Return the [X, Y] coordinate for the center point of the cell that contains the specified text.  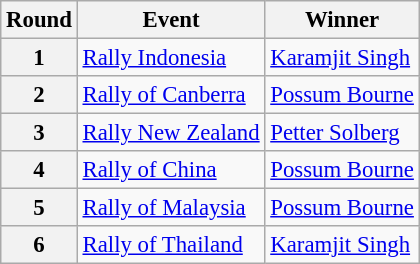
Rally New Zealand [171, 133]
Petter Solberg [342, 133]
Event [171, 20]
1 [39, 58]
Rally of China [171, 170]
Round [39, 20]
5 [39, 208]
4 [39, 170]
2 [39, 95]
Winner [342, 20]
Rally of Canberra [171, 95]
Rally Indonesia [171, 58]
6 [39, 245]
3 [39, 133]
Rally of Thailand [171, 245]
Rally of Malaysia [171, 208]
